Detect which cell encompasses the target text, then output its (X, Y) center coordinate. 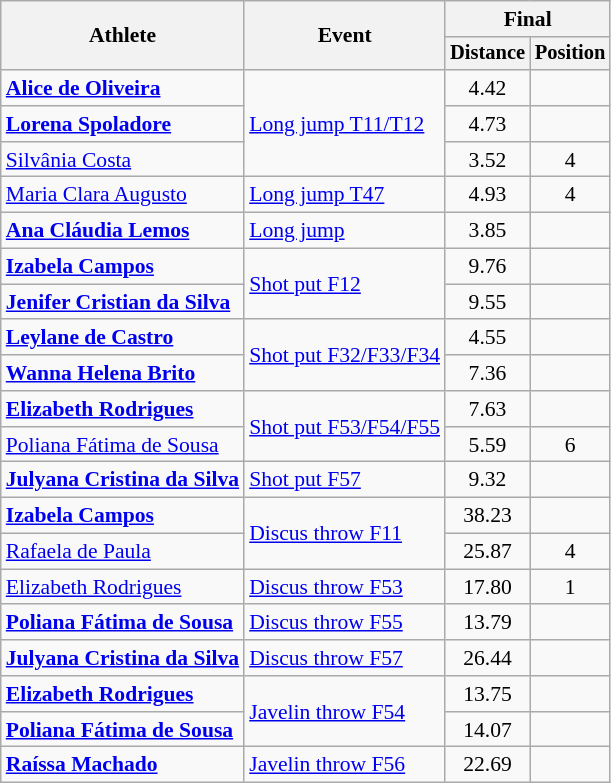
Shot put F12 (344, 284)
Raíssa Machado (122, 765)
3.85 (488, 231)
Discus throw F11 (344, 534)
Long jump (344, 231)
9.55 (488, 302)
Lorena Spoladore (122, 124)
1 (570, 587)
Shot put F32/F33/F34 (344, 356)
4.42 (488, 88)
6 (570, 445)
13.79 (488, 623)
26.44 (488, 658)
Leylane de Castro (122, 338)
Jenifer Cristian da Silva (122, 302)
Ana Cláudia Lemos (122, 231)
4.93 (488, 195)
4.73 (488, 124)
7.36 (488, 373)
Discus throw F57 (344, 658)
Discus throw F55 (344, 623)
5.59 (488, 445)
Silvânia Costa (122, 160)
Final (528, 19)
Long jump T47 (344, 195)
13.75 (488, 694)
Maria Clara Augusto (122, 195)
Discus throw F53 (344, 587)
Long jump T11/T12 (344, 124)
25.87 (488, 552)
Distance (488, 54)
Shot put F57 (344, 480)
Wanna Helena Brito (122, 373)
Athlete (122, 36)
Rafaela de Paula (122, 552)
9.32 (488, 480)
22.69 (488, 765)
Javelin throw F56 (344, 765)
Javelin throw F54 (344, 712)
3.52 (488, 160)
17.80 (488, 587)
38.23 (488, 516)
Event (344, 36)
Shot put F53/F54/F55 (344, 426)
Position (570, 54)
14.07 (488, 730)
4.55 (488, 338)
Alice de Oliveira (122, 88)
9.76 (488, 267)
7.63 (488, 409)
